Scan for the cell matching the given text and deliver its [x, y] coordinate at center. 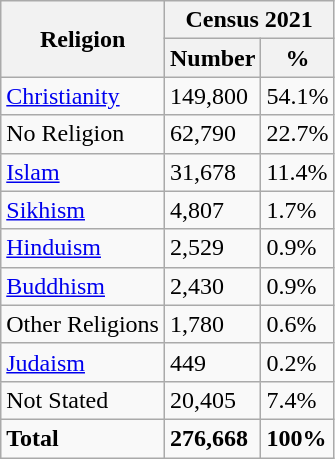
Other Religions [83, 324]
Religion [83, 39]
449 [212, 362]
100% [298, 438]
20,405 [212, 400]
Number [212, 58]
Hinduism [83, 248]
Judaism [83, 362]
Total [83, 438]
62,790 [212, 134]
Sikhism [83, 210]
1.7% [298, 210]
2,430 [212, 286]
7.4% [298, 400]
% [298, 58]
54.1% [298, 96]
1,780 [212, 324]
2,529 [212, 248]
0.2% [298, 362]
22.7% [298, 134]
4,807 [212, 210]
31,678 [212, 172]
Census 2021 [248, 20]
11.4% [298, 172]
Islam [83, 172]
Not Stated [83, 400]
276,668 [212, 438]
No Religion [83, 134]
Buddhism [83, 286]
Christianity [83, 96]
149,800 [212, 96]
0.6% [298, 324]
